Search for the cell housing the specified text and yield its (x, y) center coordinate. 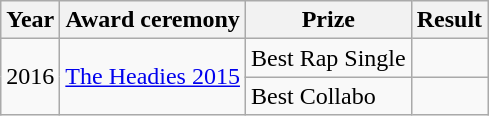
Best Collabo (328, 96)
Year (30, 20)
Prize (328, 20)
2016 (30, 77)
Award ceremony (153, 20)
The Headies 2015 (153, 77)
Result (449, 20)
Best Rap Single (328, 58)
